Return the [X, Y] coordinate for the center point of the cell that contains the specified text.  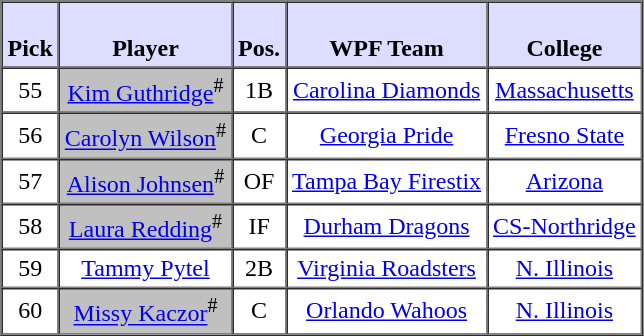
56 [30, 136]
60 [30, 310]
Missy Kaczor# [146, 310]
Alison Johnsen# [146, 180]
Carolina Diamonds [386, 90]
Laura Redding# [146, 226]
Tampa Bay Firestix [386, 180]
59 [30, 268]
Carolyn Wilson# [146, 136]
Tammy Pytel [146, 268]
Kim Guthridge# [146, 90]
Durham Dragons [386, 226]
Virginia Roadsters [386, 268]
Fresno State [564, 136]
Georgia Pride [386, 136]
Massachusetts [564, 90]
College [564, 35]
Pick [30, 35]
Orlando Wahoos [386, 310]
OF [259, 180]
WPF Team [386, 35]
55 [30, 90]
58 [30, 226]
2B [259, 268]
Arizona [564, 180]
57 [30, 180]
Player [146, 35]
IF [259, 226]
Pos. [259, 35]
CS-Northridge [564, 226]
1B [259, 90]
